Output the (x, y) coordinate of the center of the cell containing the given text.  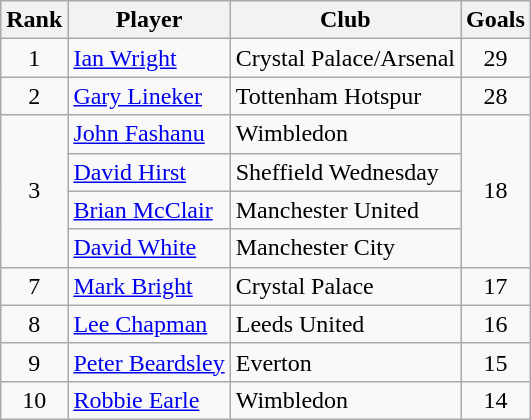
Club (345, 20)
Rank (34, 20)
10 (34, 400)
Player (149, 20)
Mark Bright (149, 286)
Leeds United (345, 324)
8 (34, 324)
3 (34, 191)
18 (496, 191)
2 (34, 96)
Manchester United (345, 210)
Everton (345, 362)
14 (496, 400)
1 (34, 58)
29 (496, 58)
Gary Lineker (149, 96)
David White (149, 248)
7 (34, 286)
Robbie Earle (149, 400)
15 (496, 362)
Crystal Palace/Arsenal (345, 58)
Peter Beardsley (149, 362)
Lee Chapman (149, 324)
9 (34, 362)
Sheffield Wednesday (345, 172)
David Hirst (149, 172)
Manchester City (345, 248)
16 (496, 324)
17 (496, 286)
Goals (496, 20)
Crystal Palace (345, 286)
John Fashanu (149, 134)
Ian Wright (149, 58)
Tottenham Hotspur (345, 96)
28 (496, 96)
Brian McClair (149, 210)
